Extract the [X, Y] coordinate from the center of the cell holding the provided text.  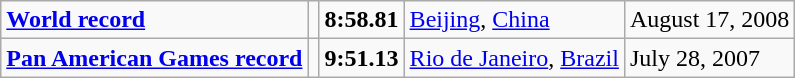
Pan American Games record [154, 58]
Beijing, China [514, 20]
July 28, 2007 [709, 58]
8:58.81 [362, 20]
World record [154, 20]
9:51.13 [362, 58]
August 17, 2008 [709, 20]
Rio de Janeiro, Brazil [514, 58]
